Extract the (X, Y) coordinate from the center of the cell holding the provided text.  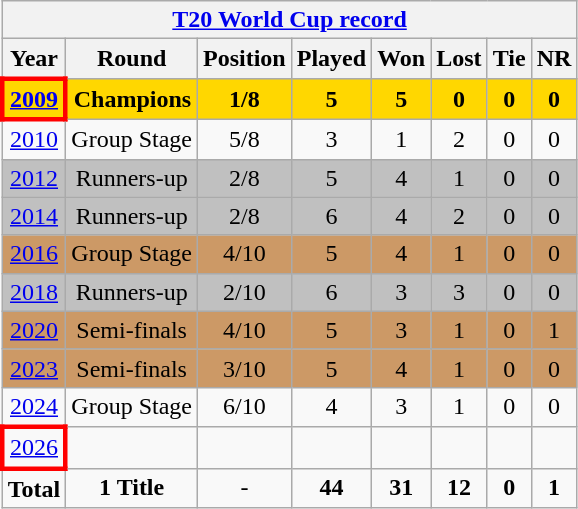
31 (402, 488)
2010 (34, 139)
Lost (459, 59)
2024 (34, 407)
T20 World Cup record (290, 20)
Round (132, 59)
2016 (34, 254)
3/10 (245, 368)
2014 (34, 216)
2018 (34, 292)
2/10 (245, 292)
Champions (132, 98)
Played (331, 59)
Position (245, 59)
5/8 (245, 139)
Tie (509, 59)
12 (459, 488)
Year (34, 59)
- (245, 488)
Won (402, 59)
2009 (34, 98)
2012 (34, 178)
44 (331, 488)
Total (34, 488)
2023 (34, 368)
6/10 (245, 407)
2026 (34, 448)
NR (554, 59)
2020 (34, 330)
1/8 (245, 98)
1 Title (132, 488)
